Capture the cell that displays the provided text and extract its [x, y] central coordinate. 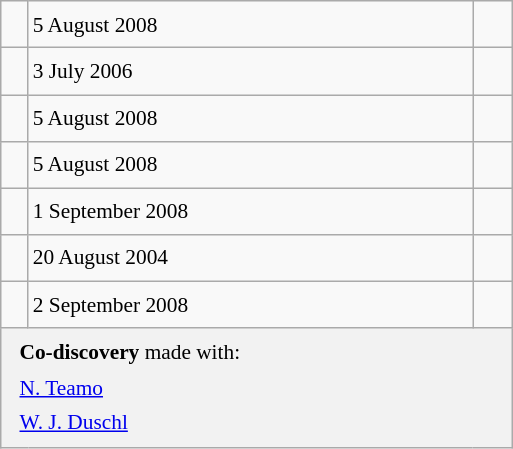
1 September 2008 [250, 212]
Co-discovery made with: N. Teamo W. J. Duschl [256, 388]
20 August 2004 [250, 258]
3 July 2006 [250, 72]
2 September 2008 [250, 306]
